For the text-containing cell, return its midpoint in [x, y] coordinate format. 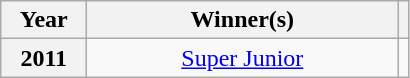
Super Junior [242, 58]
Winner(s) [242, 20]
Year [44, 20]
2011 [44, 58]
